Identify which cell holds the provided text, then report its [X, Y] central coordinate. 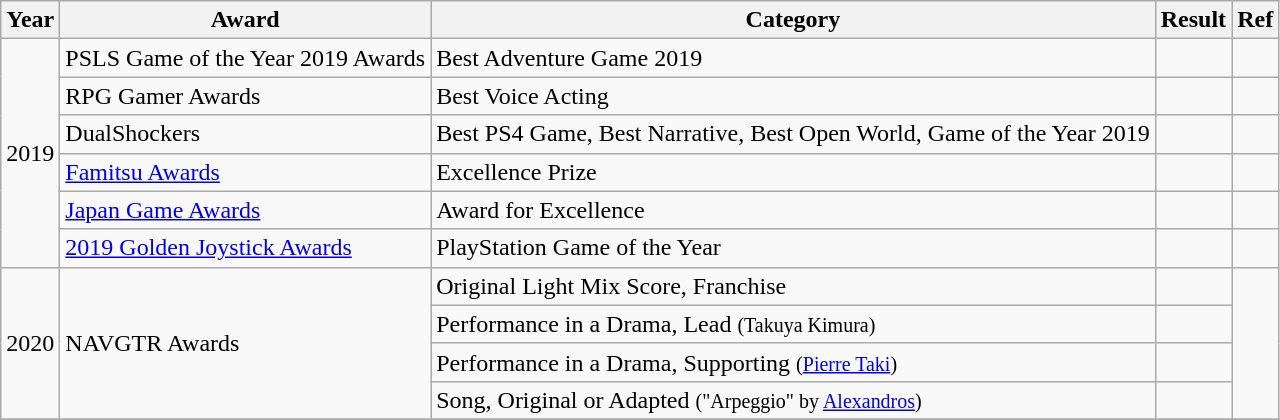
Award [246, 20]
Performance in a Drama, Lead (Takuya Kimura) [794, 324]
Result [1193, 20]
Award for Excellence [794, 210]
Excellence Prize [794, 172]
Year [30, 20]
Best Voice Acting [794, 96]
2019 Golden Joystick Awards [246, 248]
PSLS Game of the Year 2019 Awards [246, 58]
Best PS4 Game, Best Narrative, Best Open World, Game of the Year 2019 [794, 134]
PlayStation Game of the Year [794, 248]
2019 [30, 153]
DualShockers [246, 134]
RPG Gamer Awards [246, 96]
2020 [30, 343]
Original Light Mix Score, Franchise [794, 286]
Performance in a Drama, Supporting (Pierre Taki) [794, 362]
Ref [1256, 20]
Famitsu Awards [246, 172]
Category [794, 20]
NAVGTR Awards [246, 343]
Japan Game Awards [246, 210]
Best Adventure Game 2019 [794, 58]
Song, Original or Adapted ("Arpeggio" by Alexandros) [794, 400]
